Extract the [x, y] coordinate from the center of the cell holding the provided text.  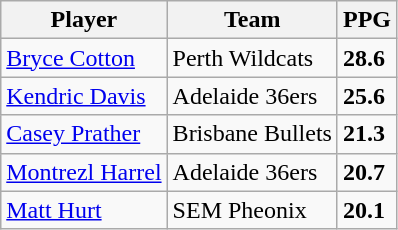
28.6 [366, 58]
Perth Wildcats [252, 58]
Montrezl Harrel [84, 172]
Casey Prather [84, 134]
Brisbane Bullets [252, 134]
SEM Pheonix [252, 210]
Player [84, 20]
Team [252, 20]
Kendric Davis [84, 96]
25.6 [366, 96]
PPG [366, 20]
Bryce Cotton [84, 58]
Matt Hurt [84, 210]
21.3 [366, 134]
20.7 [366, 172]
20.1 [366, 210]
